From the cell containing the given text, extract its center point as (X, Y) coordinate. 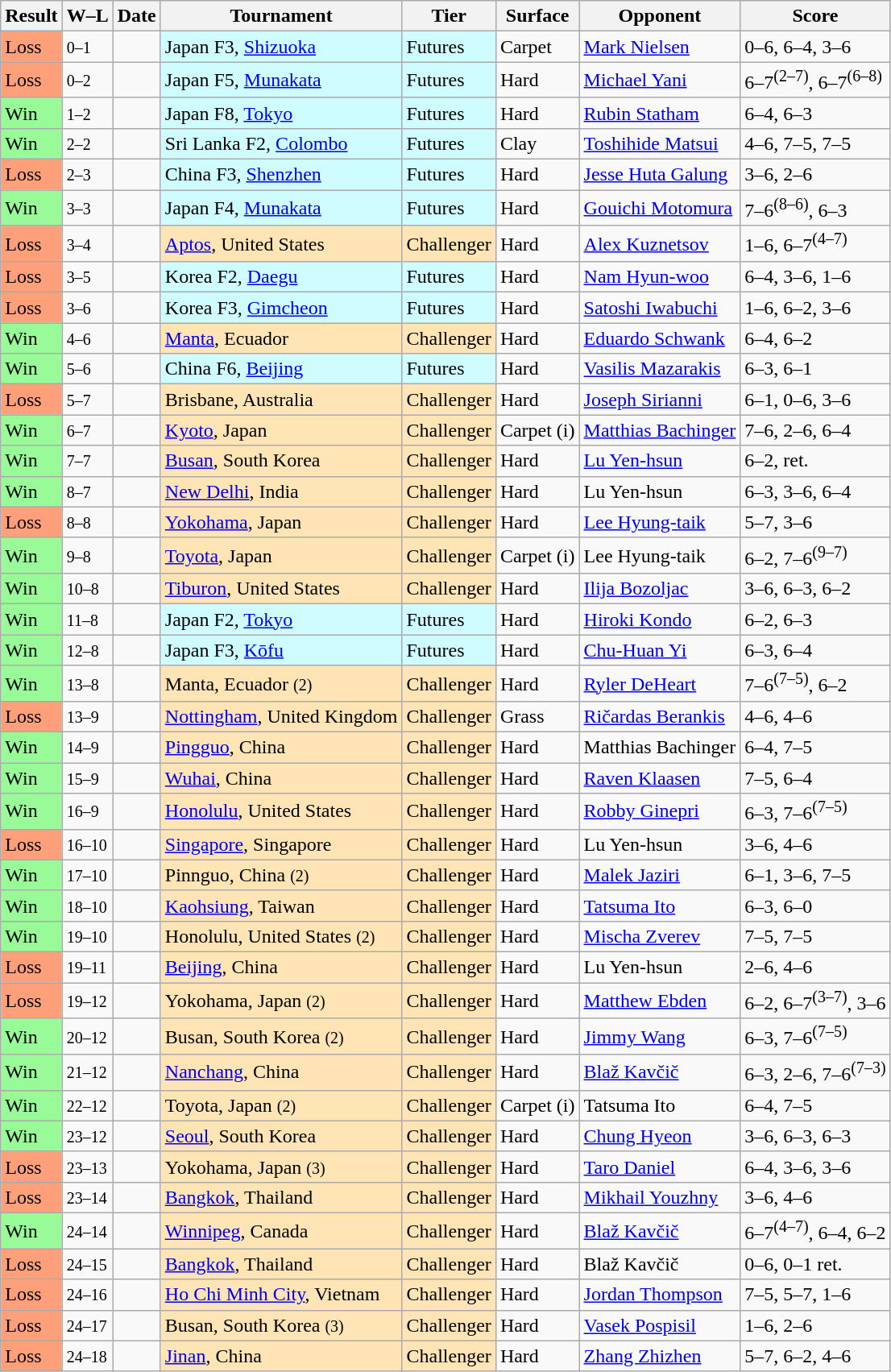
Jordan Thompson (660, 1295)
6–2, ret. (815, 461)
Japan F3, Shizuoka (281, 47)
Score (815, 16)
Satoshi Iwabuchi (660, 308)
3–5 (87, 277)
7–7 (87, 461)
Seoul, South Korea (281, 1136)
Korea F2, Daegu (281, 277)
16–10 (87, 844)
Chu-Huan Yi (660, 650)
7–5, 6–4 (815, 778)
Japan F5, Munakata (281, 81)
Grass (537, 717)
5–7 (87, 400)
3–6, 2–6 (815, 175)
Japan F4, Munakata (281, 208)
4–6 (87, 338)
Kaohsiung, Taiwan (281, 906)
Alex Kuznetsov (660, 243)
0–6, 6–4, 3–6 (815, 47)
0–2 (87, 81)
6–3, 6–1 (815, 369)
Beijing, China (281, 968)
11–8 (87, 620)
3–6 (87, 308)
China F3, Shenzhen (281, 175)
13–8 (87, 683)
Wuhai, China (281, 778)
Jinan, China (281, 1356)
Sri Lanka F2, Colombo (281, 143)
9–8 (87, 556)
19–10 (87, 937)
Ryler DeHeart (660, 683)
Zhang Zhizhen (660, 1356)
Pingguo, China (281, 748)
6–1, 0–6, 3–6 (815, 400)
Nam Hyun-woo (660, 277)
1–2 (87, 113)
Michael Yani (660, 81)
Toyota, Japan (2) (281, 1105)
13–9 (87, 717)
Nottingham, United Kingdom (281, 717)
24–15 (87, 1264)
6–4, 3–6, 3–6 (815, 1167)
6–3, 3–6, 6–4 (815, 491)
Ilija Bozoljac (660, 589)
Brisbane, Australia (281, 400)
Mikhail Youzhny (660, 1197)
Date (137, 16)
7–6(7–5), 6–2 (815, 683)
Chung Hyeon (660, 1136)
3–4 (87, 243)
Jesse Huta Galung (660, 175)
1–6, 6–7(4–7) (815, 243)
Ričardas Berankis (660, 717)
Busan, South Korea (3) (281, 1325)
3–3 (87, 208)
15–9 (87, 778)
8–8 (87, 522)
China F6, Beijing (281, 369)
6–4, 6–2 (815, 338)
8–7 (87, 491)
14–9 (87, 748)
5–6 (87, 369)
23–13 (87, 1167)
1–6, 2–6 (815, 1325)
6–2, 6–7(3–7), 3–6 (815, 1001)
19–11 (87, 968)
6–7 (87, 430)
Japan F2, Tokyo (281, 620)
5–7, 3–6 (815, 522)
Matthew Ebden (660, 1001)
Gouichi Motomura (660, 208)
23–12 (87, 1136)
Hiroki Kondo (660, 620)
Busan, South Korea (2) (281, 1036)
6–4, 3–6, 1–6 (815, 277)
17–10 (87, 875)
Tournament (281, 16)
2–6, 4–6 (815, 968)
Raven Klaasen (660, 778)
23–14 (87, 1197)
4–6, 7–5, 7–5 (815, 143)
6–2, 6–3 (815, 620)
7–6(8–6), 6–3 (815, 208)
Tier (449, 16)
Vasek Pospisil (660, 1325)
Honolulu, United States (281, 812)
12–8 (87, 650)
7–6, 2–6, 6–4 (815, 430)
3–6, 6–3, 6–2 (815, 589)
Korea F3, Gimcheon (281, 308)
Japan F8, Tokyo (281, 113)
Yokohama, Japan (281, 522)
Vasilis Mazarakis (660, 369)
Winnipeg, Canada (281, 1231)
3–6, 6–3, 6–3 (815, 1136)
6–7(4–7), 6–4, 6–2 (815, 1231)
Mischa Zverev (660, 937)
7–5, 7–5 (815, 937)
18–10 (87, 906)
2–3 (87, 175)
Mark Nielsen (660, 47)
Tiburon, United States (281, 589)
24–17 (87, 1325)
Manta, Ecuador (2) (281, 683)
6–3, 6–4 (815, 650)
6–3, 6–0 (815, 906)
Clay (537, 143)
4–6, 4–6 (815, 717)
Malek Jaziri (660, 875)
1–6, 6–2, 3–6 (815, 308)
24–18 (87, 1356)
Kyoto, Japan (281, 430)
7–5, 5–7, 1–6 (815, 1295)
0–1 (87, 47)
6–1, 3–6, 7–5 (815, 875)
Aptos, United States (281, 243)
W–L (87, 16)
Carpet (537, 47)
Singapore, Singapore (281, 844)
10–8 (87, 589)
Surface (537, 16)
Opponent (660, 16)
6–3, 2–6, 7–6(7–3) (815, 1073)
Japan F3, Kōfu (281, 650)
Toshihide Matsui (660, 143)
24–16 (87, 1295)
19–12 (87, 1001)
Toyota, Japan (281, 556)
New Delhi, India (281, 491)
22–12 (87, 1105)
Yokohama, Japan (3) (281, 1167)
Eduardo Schwank (660, 338)
6–7(2–7), 6–7(6–8) (815, 81)
Pinnguo, China (2) (281, 875)
Manta, Ecuador (281, 338)
Joseph Sirianni (660, 400)
24–14 (87, 1231)
Ho Chi Minh City, Vietnam (281, 1295)
20–12 (87, 1036)
Nanchang, China (281, 1073)
Honolulu, United States (2) (281, 937)
Yokohama, Japan (2) (281, 1001)
Taro Daniel (660, 1167)
Busan, South Korea (281, 461)
5–7, 6–2, 4–6 (815, 1356)
16–9 (87, 812)
2–2 (87, 143)
6–2, 7–6(9–7) (815, 556)
Robby Ginepri (660, 812)
0–6, 0–1 ret. (815, 1264)
Result (31, 16)
Rubin Statham (660, 113)
21–12 (87, 1073)
Jimmy Wang (660, 1036)
6–4, 6–3 (815, 113)
